Extract the (X, Y) coordinate from the center of the cell holding the provided text.  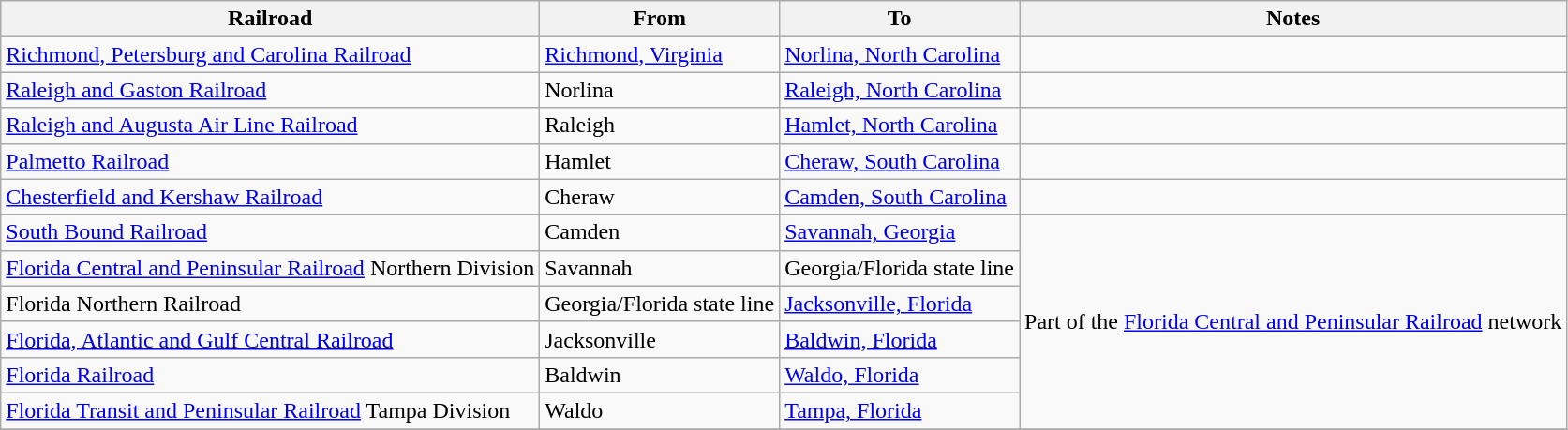
Florida, Atlantic and Gulf Central Railroad (270, 339)
Waldo, Florida (900, 375)
Hamlet, North Carolina (900, 126)
Baldwin (660, 375)
South Bound Railroad (270, 232)
Part of the Florida Central and Peninsular Railroad network (1293, 321)
Florida Railroad (270, 375)
Baldwin, Florida (900, 339)
Tampa, Florida (900, 410)
Florida Transit and Peninsular Railroad Tampa Division (270, 410)
Florida Central and Peninsular Railroad Northern Division (270, 268)
Jacksonville (660, 339)
Richmond, Petersburg and Carolina Railroad (270, 54)
Savannah, Georgia (900, 232)
Raleigh (660, 126)
Richmond, Virginia (660, 54)
Railroad (270, 19)
Florida Northern Railroad (270, 304)
Chesterfield and Kershaw Railroad (270, 197)
To (900, 19)
Norlina, North Carolina (900, 54)
Raleigh and Augusta Air Line Railroad (270, 126)
Hamlet (660, 161)
Notes (1293, 19)
Camden (660, 232)
Cheraw (660, 197)
Waldo (660, 410)
Jacksonville, Florida (900, 304)
Raleigh and Gaston Railroad (270, 90)
Cheraw, South Carolina (900, 161)
From (660, 19)
Norlina (660, 90)
Camden, South Carolina (900, 197)
Palmetto Railroad (270, 161)
Savannah (660, 268)
Raleigh, North Carolina (900, 90)
